Determine the (X, Y) coordinate at the center of the cell enclosing the given text.  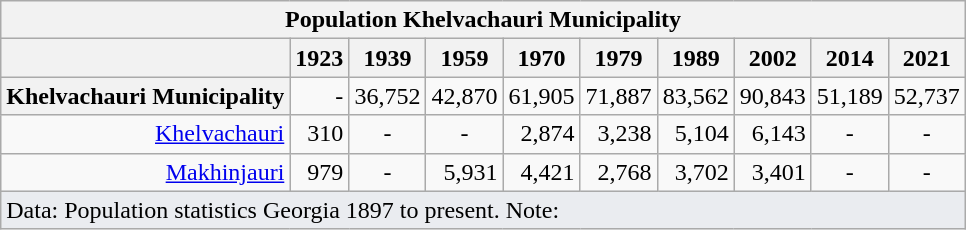
71,887 (618, 96)
3,238 (618, 134)
6,143 (772, 134)
310 (320, 134)
1989 (696, 58)
36,752 (388, 96)
979 (320, 172)
1970 (542, 58)
2014 (850, 58)
4,421 (542, 172)
42,870 (464, 96)
61,905 (542, 96)
5,104 (696, 134)
83,562 (696, 96)
Khelvachauri Municipality (146, 96)
3,401 (772, 172)
2,768 (618, 172)
1939 (388, 58)
1979 (618, 58)
1923 (320, 58)
Makhinjauri (146, 172)
90,843 (772, 96)
1959 (464, 58)
Data: Population statistics Georgia 1897 to present. Note: (484, 210)
5,931 (464, 172)
51,189 (850, 96)
2,874 (542, 134)
2021 (926, 58)
52,737 (926, 96)
Khelvachauri (146, 134)
3,702 (696, 172)
Population Khelvachauri Municipality (484, 20)
2002 (772, 58)
